Identify which cell holds the provided text, then report its (X, Y) central coordinate. 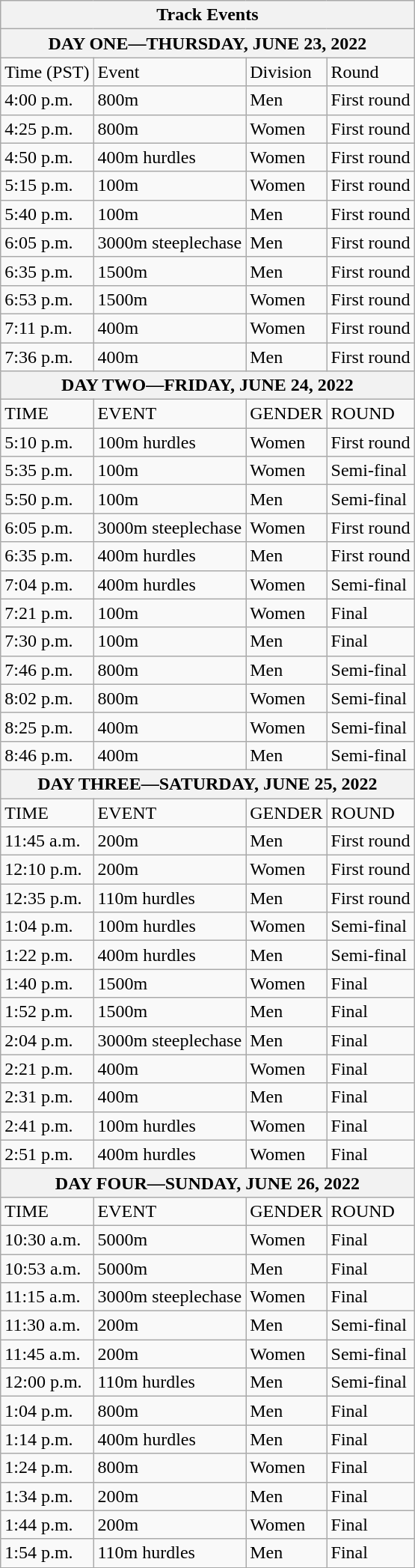
1:22 p.m. (47, 955)
4:25 p.m. (47, 129)
8:25 p.m. (47, 727)
7:30 p.m. (47, 641)
2:51 p.m. (47, 1154)
5:35 p.m. (47, 471)
10:53 a.m. (47, 1269)
5:10 p.m. (47, 442)
7:11 p.m. (47, 328)
Event (170, 72)
5:50 p.m. (47, 499)
4:50 p.m. (47, 157)
1:54 p.m. (47, 1553)
1:40 p.m. (47, 983)
12:35 p.m. (47, 898)
10:30 a.m. (47, 1239)
1:24 p.m. (47, 1468)
2:21 p.m. (47, 1069)
7:36 p.m. (47, 357)
1:14 p.m. (47, 1439)
1:52 p.m. (47, 1012)
7:21 p.m. (47, 613)
DAY FOUR—SUNDAY, JUNE 26, 2022 (208, 1183)
12:10 p.m. (47, 870)
1:44 p.m. (47, 1525)
2:31 p.m. (47, 1097)
DAY TWO—FRIDAY, JUNE 24, 2022 (208, 385)
Time (PST) (47, 72)
Division (286, 72)
8:02 p.m. (47, 698)
5:15 p.m. (47, 186)
6:53 p.m. (47, 299)
1:34 p.m. (47, 1496)
4:00 p.m. (47, 100)
2:41 p.m. (47, 1126)
11:15 a.m. (47, 1297)
7:04 p.m. (47, 585)
7:46 p.m. (47, 670)
2:04 p.m. (47, 1040)
5:40 p.m. (47, 214)
DAY THREE—SATURDAY, JUNE 25, 2022 (208, 784)
Track Events (208, 15)
DAY ONE—THURSDAY, JUNE 23, 2022 (208, 43)
8:46 p.m. (47, 755)
11:30 a.m. (47, 1326)
Round (371, 72)
12:00 p.m. (47, 1382)
